For the text-containing cell, return its midpoint in (X, Y) coordinate format. 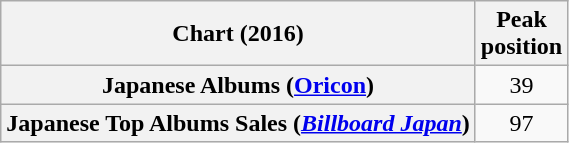
97 (521, 123)
Japanese Albums (Oricon) (238, 85)
Chart (2016) (238, 34)
Peakposition (521, 34)
Japanese Top Albums Sales (Billboard Japan) (238, 123)
39 (521, 85)
